Return the [X, Y] coordinate for the center point of the cell that contains the specified text.  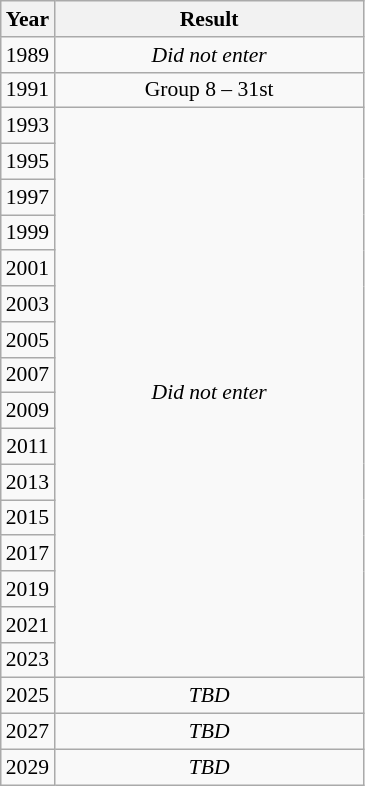
1991 [28, 90]
2019 [28, 589]
2021 [28, 625]
1995 [28, 162]
1999 [28, 233]
2009 [28, 411]
1989 [28, 55]
2007 [28, 375]
2023 [28, 660]
1997 [28, 197]
2003 [28, 304]
2001 [28, 269]
2011 [28, 447]
2025 [28, 696]
2015 [28, 518]
Group 8 – 31st [209, 90]
2029 [28, 767]
1993 [28, 126]
Result [209, 19]
2017 [28, 554]
Year [28, 19]
2013 [28, 482]
2005 [28, 340]
2027 [28, 732]
